Detect which cell encompasses the target text, then output its [X, Y] center coordinate. 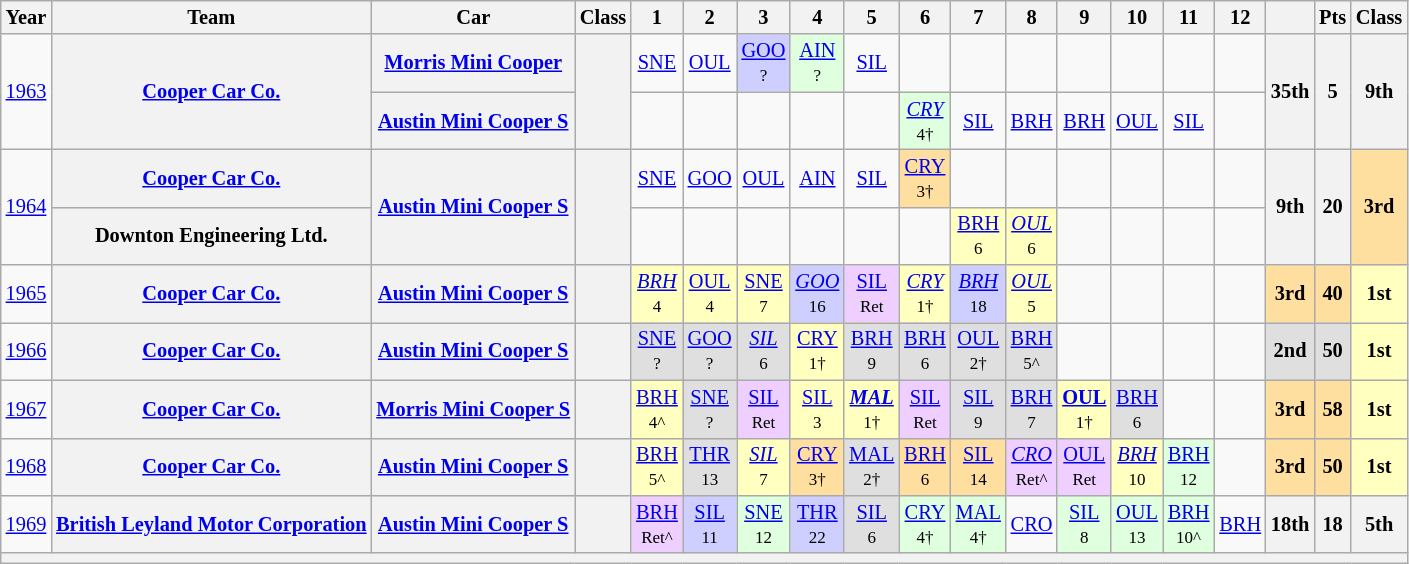
OUL6 [1032, 236]
SIL14 [978, 467]
1 [657, 17]
GOO [710, 178]
MAL2† [872, 467]
1967 [26, 409]
MAL4† [978, 524]
5th [1379, 524]
OUL1† [1084, 409]
THR22 [817, 524]
Car [473, 17]
11 [1189, 17]
SIL3 [817, 409]
OUL5 [1032, 294]
BRH4^ [657, 409]
SIL11 [710, 524]
British Leyland Motor Corporation [211, 524]
SIL8 [1084, 524]
BRH9 [872, 351]
9 [1084, 17]
SIL7 [764, 467]
1966 [26, 351]
4 [817, 17]
3 [764, 17]
OUL13 [1137, 524]
Morris Mini Cooper [473, 63]
THR13 [710, 467]
2nd [1290, 351]
AIN [817, 178]
1965 [26, 294]
40 [1332, 294]
AIN? [817, 63]
BRH10 [1137, 467]
BRH12 [1189, 467]
7 [978, 17]
SNE7 [764, 294]
12 [1240, 17]
OUL2† [978, 351]
2 [710, 17]
CRORet^ [1032, 467]
OULRet [1084, 467]
1968 [26, 467]
Downton Engineering Ltd. [211, 236]
GOO16 [817, 294]
6 [925, 17]
58 [1332, 409]
35th [1290, 92]
Morris Mini Cooper S [473, 409]
1969 [26, 524]
1963 [26, 92]
OUL4 [710, 294]
BRHRet^ [657, 524]
1964 [26, 206]
CRO [1032, 524]
BRH18 [978, 294]
10 [1137, 17]
SIL9 [978, 409]
20 [1332, 206]
MAL1† [872, 409]
BRH10^ [1189, 524]
8 [1032, 17]
BRH4 [657, 294]
Team [211, 17]
18th [1290, 524]
Pts [1332, 17]
BRH7 [1032, 409]
18 [1332, 524]
SNE12 [764, 524]
Year [26, 17]
